Provide the (X, Y) coordinate of the cell's center where the given text is located.  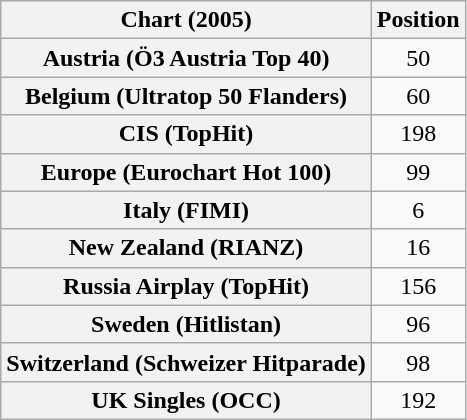
Switzerland (Schweizer Hitparade) (186, 362)
16 (418, 248)
Italy (FIMI) (186, 210)
Austria (Ö3 Austria Top 40) (186, 58)
156 (418, 286)
98 (418, 362)
50 (418, 58)
Belgium (Ultratop 50 Flanders) (186, 96)
New Zealand (RIANZ) (186, 248)
Europe (Eurochart Hot 100) (186, 172)
Chart (2005) (186, 20)
Sweden (Hitlistan) (186, 324)
198 (418, 134)
UK Singles (OCC) (186, 400)
6 (418, 210)
60 (418, 96)
Russia Airplay (TopHit) (186, 286)
99 (418, 172)
CIS (TopHit) (186, 134)
96 (418, 324)
Position (418, 20)
192 (418, 400)
